For the text-containing cell, return its midpoint in [x, y] coordinate format. 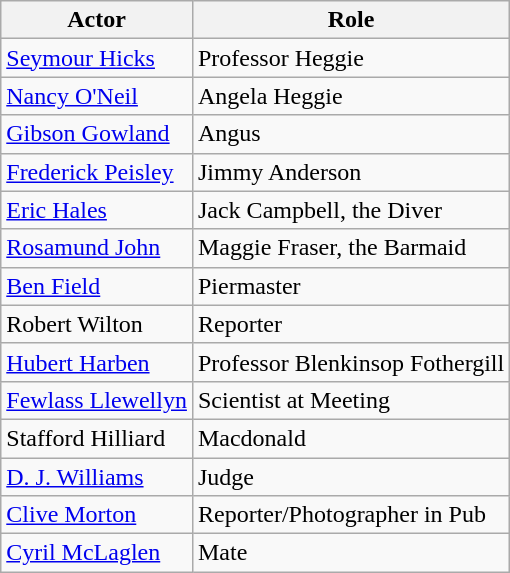
Rosamund John [97, 248]
Seymour Hicks [97, 58]
Jack Campbell, the Diver [350, 210]
Fewlass Llewellyn [97, 400]
Professor Blenkinsop Fothergill [350, 362]
Actor [97, 20]
Hubert Harben [97, 362]
Macdonald [350, 438]
Judge [350, 477]
Jimmy Anderson [350, 172]
Eric Hales [97, 210]
Reporter/Photographer in Pub [350, 515]
Scientist at Meeting [350, 400]
Piermaster [350, 286]
Ben Field [97, 286]
Role [350, 20]
Angela Heggie [350, 96]
Maggie Fraser, the Barmaid [350, 248]
Reporter [350, 324]
Gibson Gowland [97, 134]
D. J. Williams [97, 477]
Professor Heggie [350, 58]
Clive Morton [97, 515]
Stafford Hilliard [97, 438]
Nancy O'Neil [97, 96]
Frederick Peisley [97, 172]
Mate [350, 553]
Angus [350, 134]
Cyril McLaglen [97, 553]
Robert Wilton [97, 324]
